For the text-containing cell, return its midpoint in [x, y] coordinate format. 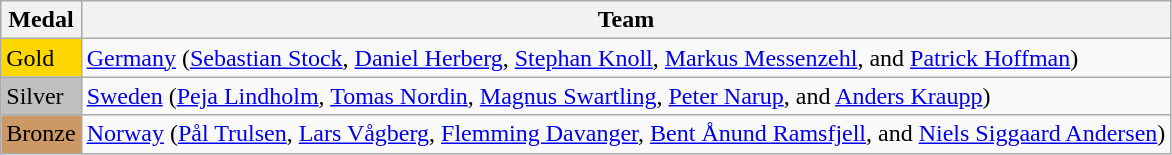
Sweden (Peja Lindholm, Tomas Nordin, Magnus Swartling, Peter Narup, and Anders Kraupp) [626, 96]
Norway (Pål Trulsen, Lars Vågberg, Flemming Davanger, Bent Ånund Ramsfjell, and Niels Siggaard Andersen) [626, 134]
Silver [41, 96]
Team [626, 20]
Germany (Sebastian Stock, Daniel Herberg, Stephan Knoll, Markus Messenzehl, and Patrick Hoffman) [626, 58]
Gold [41, 58]
Medal [41, 20]
Bronze [41, 134]
